Provide the [X, Y] coordinate of the cell's center where the given text is located.  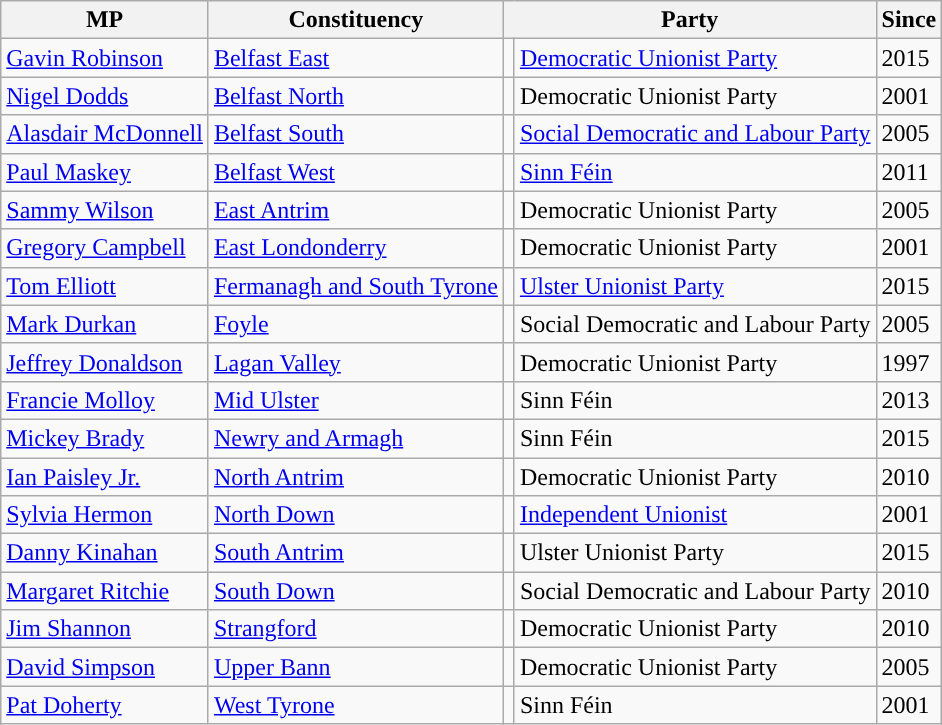
Upper Bann [356, 667]
East Antrim [356, 210]
Gregory Campbell [105, 248]
Jim Shannon [105, 629]
South Down [356, 591]
Belfast South [356, 134]
Fermanagh and South Tyrone [356, 286]
East Londonderry [356, 248]
Nigel Dodds [105, 96]
Mid Ulster [356, 400]
Mickey Brady [105, 438]
Since [909, 20]
West Tyrone [356, 705]
Belfast East [356, 58]
Strangford [356, 629]
Belfast West [356, 172]
Belfast North [356, 96]
South Antrim [356, 553]
MP [105, 20]
Constituency [356, 20]
Pat Doherty [105, 705]
North Antrim [356, 477]
David Simpson [105, 667]
Independent Unionist [695, 515]
Sylvia Hermon [105, 515]
Alasdair McDonnell [105, 134]
2011 [909, 172]
Party [690, 20]
Francie Molloy [105, 400]
Sammy Wilson [105, 210]
Gavin Robinson [105, 58]
Paul Maskey [105, 172]
Tom Elliott [105, 286]
Ian Paisley Jr. [105, 477]
Danny Kinahan [105, 553]
Lagan Valley [356, 362]
North Down [356, 515]
Margaret Ritchie [105, 591]
Mark Durkan [105, 324]
1997 [909, 362]
Jeffrey Donaldson [105, 362]
2013 [909, 400]
Foyle [356, 324]
Newry and Armagh [356, 438]
